Pinpoint the cell where the given text exists, returning its [X, Y] midpoint coordinate. 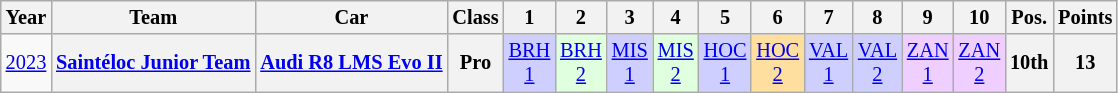
MIS1 [630, 63]
5 [726, 17]
8 [878, 17]
4 [676, 17]
VAL1 [828, 63]
13 [1085, 63]
Audi R8 LMS Evo II [351, 63]
Car [351, 17]
MIS2 [676, 63]
BRH2 [581, 63]
ZAN1 [928, 63]
BRH1 [530, 63]
2023 [26, 63]
10 [980, 17]
Points [1085, 17]
6 [778, 17]
Saintéloc Junior Team [153, 63]
9 [928, 17]
10th [1029, 63]
Class [475, 17]
HOC1 [726, 63]
HOC2 [778, 63]
7 [828, 17]
2 [581, 17]
ZAN2 [980, 63]
VAL2 [878, 63]
1 [530, 17]
Pos. [1029, 17]
Year [26, 17]
Team [153, 17]
3 [630, 17]
Pro [475, 63]
